Find where the given text appears and provide that cell's center as [X, Y] coordinate. 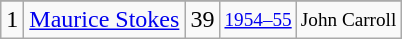
1 [12, 20]
1954–55 [258, 20]
Maurice Stokes [104, 20]
39 [202, 20]
John Carroll [348, 20]
